Find where the given text appears and provide that cell's center as (x, y) coordinate. 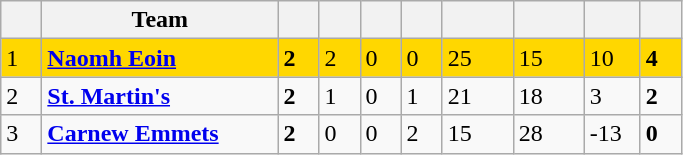
Naomh Eoin (160, 58)
-13 (612, 134)
10 (612, 58)
Team (160, 20)
25 (478, 58)
4 (660, 58)
28 (548, 134)
21 (478, 96)
18 (548, 96)
St. Martin's (160, 96)
Carnew Emmets (160, 134)
